Identify which cell holds the provided text, then report its (x, y) central coordinate. 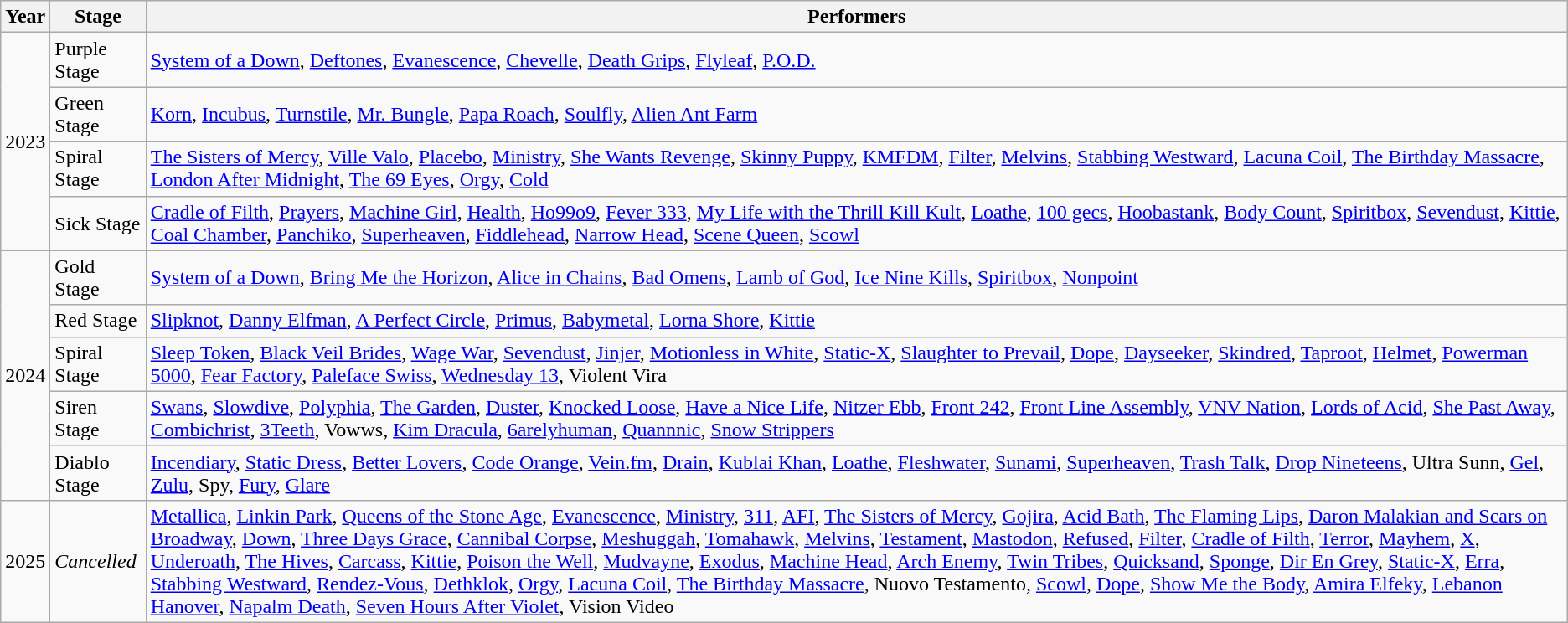
Korn, Incubus, Turnstile, Mr. Bungle, Papa Roach, Soulfly, Alien Ant Farm (856, 114)
Stage (98, 17)
Green Stage (98, 114)
Year (25, 17)
Performers (856, 17)
Siren Stage (98, 419)
2025 (25, 561)
Cancelled (98, 561)
System of a Down, Bring Me the Horizon, Alice in Chains, Bad Omens, Lamb of God, Ice Nine Kills, Spiritbox, Nonpoint (856, 278)
Purple Stage (98, 60)
2023 (25, 142)
Gold Stage (98, 278)
System of a Down, Deftones, Evanescence, Chevelle, Death Grips, Flyleaf, P.O.D. (856, 60)
Slipknot, Danny Elfman, A Perfect Circle, Primus, Babymetal, Lorna Shore, Kittie (856, 321)
Diablo Stage (98, 472)
Sick Stage (98, 223)
2024 (25, 375)
Red Stage (98, 321)
